Detect which cell encompasses the target text, then output its [x, y] center coordinate. 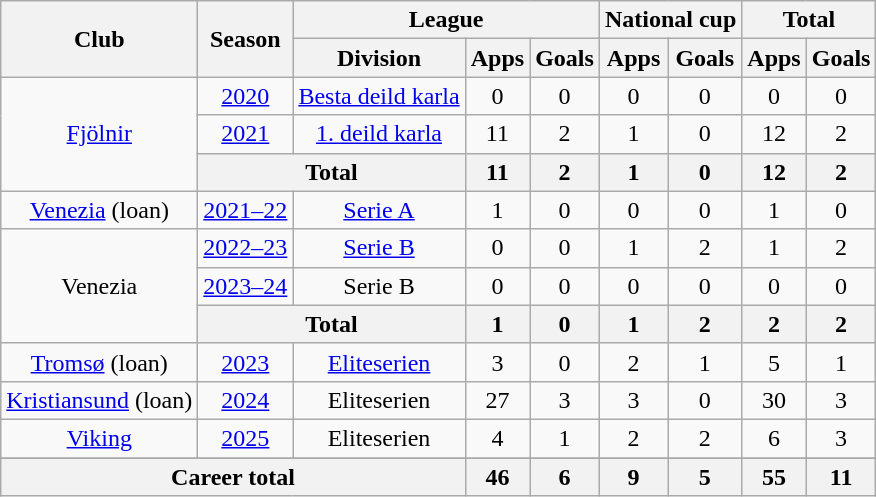
Tromsø (loan) [100, 362]
2023 [246, 362]
Kristiansund (loan) [100, 400]
National cup [670, 20]
2021–22 [246, 210]
4 [497, 438]
2025 [246, 438]
55 [774, 477]
Fjölnir [100, 134]
Viking [100, 438]
2023–24 [246, 286]
46 [497, 477]
Division [379, 58]
27 [497, 400]
2024 [246, 400]
1. deild karla [379, 134]
30 [774, 400]
Venezia [100, 286]
Venezia (loan) [100, 210]
2020 [246, 96]
Besta deild karla [379, 96]
Career total [233, 477]
Club [100, 39]
Season [246, 39]
League [446, 20]
2021 [246, 134]
2022–23 [246, 248]
Serie A [379, 210]
9 [633, 477]
